Pinpoint the cell where the given text exists, returning its (x, y) midpoint coordinate. 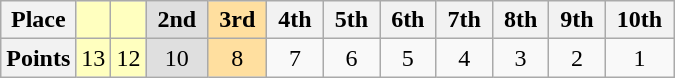
Place (38, 20)
Points (38, 58)
3rd (238, 20)
8 (238, 58)
13 (94, 58)
7th (464, 20)
5 (408, 58)
5th (351, 20)
1 (639, 58)
2nd (177, 20)
10 (177, 58)
10th (639, 20)
8th (520, 20)
4 (464, 58)
12 (128, 58)
7 (295, 58)
3 (520, 58)
9th (577, 20)
2 (577, 58)
4th (295, 20)
6th (408, 20)
6 (351, 58)
